Pinpoint the cell where the given text exists, returning its (x, y) midpoint coordinate. 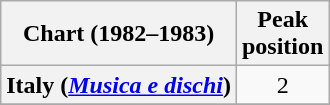
2 (282, 85)
Peakposition (282, 34)
Italy (Musica e dischi) (119, 85)
Chart (1982–1983) (119, 34)
